Capture the cell that displays the provided text and extract its [x, y] central coordinate. 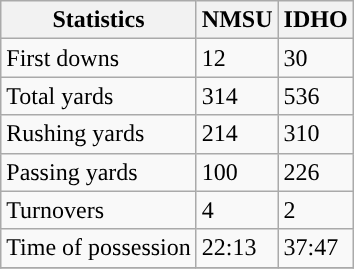
First downs [99, 58]
IDHO [316, 20]
310 [316, 134]
Time of possession [99, 248]
4 [237, 210]
536 [316, 96]
12 [237, 58]
314 [237, 96]
Passing yards [99, 172]
30 [316, 58]
Turnovers [99, 210]
2 [316, 210]
226 [316, 172]
22:13 [237, 248]
Statistics [99, 20]
Rushing yards [99, 134]
Total yards [99, 96]
37:47 [316, 248]
214 [237, 134]
NMSU [237, 20]
100 [237, 172]
